Locate the cell with the specified text and output its (X, Y) center coordinate. 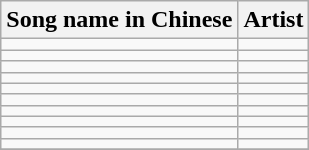
Artist (274, 20)
Song name in Chinese (120, 20)
